From the cell containing the given text, extract its center point as (X, Y) coordinate. 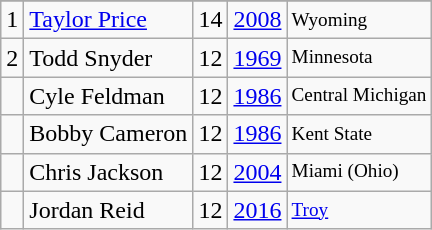
2008 (258, 20)
Miami (Ohio) (359, 172)
Central Michigan (359, 96)
2 (12, 58)
2016 (258, 210)
Taylor Price (108, 20)
Jordan Reid (108, 210)
Todd Snyder (108, 58)
1969 (258, 58)
Troy (359, 210)
Minnesota (359, 58)
14 (210, 20)
Wyoming (359, 20)
Kent State (359, 134)
2004 (258, 172)
Cyle Feldman (108, 96)
1 (12, 20)
Bobby Cameron (108, 134)
Chris Jackson (108, 172)
